Return (X, Y) of the center of cell containing provided text 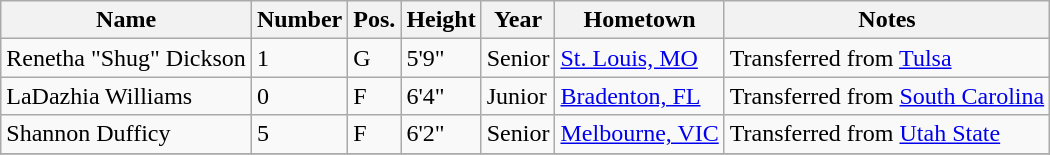
Melbourne, VIC (640, 134)
1 (299, 58)
Year (518, 20)
St. Louis, MO (640, 58)
6'4" (441, 96)
5'9" (441, 58)
Junior (518, 96)
LaDazhia Williams (126, 96)
Name (126, 20)
6'2" (441, 134)
Pos. (374, 20)
Transferred from Utah State (886, 134)
Height (441, 20)
Number (299, 20)
0 (299, 96)
Renetha "Shug" Dickson (126, 58)
Transferred from South Carolina (886, 96)
Notes (886, 20)
5 (299, 134)
Bradenton, FL (640, 96)
Transferred from Tulsa (886, 58)
Hometown (640, 20)
G (374, 58)
Shannon Dufficy (126, 134)
